Identify which cell holds the provided text, then report its [X, Y] central coordinate. 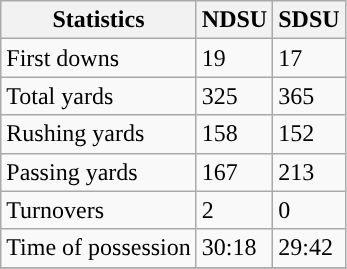
30:18 [234, 248]
Time of possession [99, 248]
Total yards [99, 96]
365 [309, 96]
152 [309, 134]
158 [234, 134]
Turnovers [99, 210]
NDSU [234, 20]
17 [309, 58]
19 [234, 58]
Statistics [99, 20]
167 [234, 172]
First downs [99, 58]
325 [234, 96]
2 [234, 210]
213 [309, 172]
29:42 [309, 248]
Rushing yards [99, 134]
SDSU [309, 20]
0 [309, 210]
Passing yards [99, 172]
